Pinpoint the cell where the given text exists, returning its (x, y) midpoint coordinate. 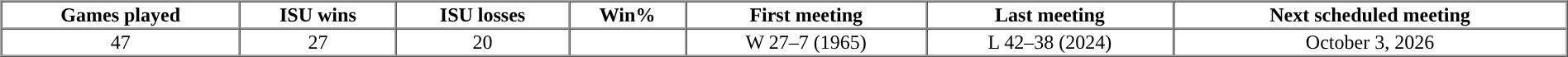
Win% (627, 15)
L 42–38 (2024) (1049, 41)
ISU losses (483, 15)
Games played (121, 15)
Next scheduled meeting (1370, 15)
ISU wins (318, 15)
October 3, 2026 (1370, 41)
First meeting (806, 15)
27 (318, 41)
Last meeting (1049, 15)
20 (483, 41)
W 27–7 (1965) (806, 41)
47 (121, 41)
